Output the [x, y] coordinate of the center of the cell containing the given text.  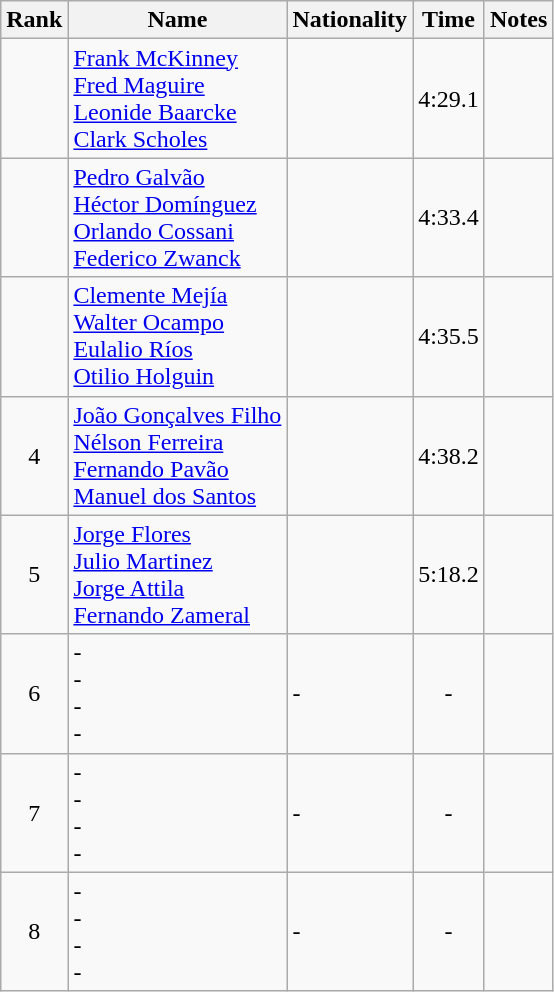
4:33.4 [449, 218]
João Gonçalves Filho Nélson Ferreira Fernando Pavão Manuel dos Santos [178, 456]
Name [178, 20]
Notes [518, 20]
7 [34, 812]
Frank McKinney Fred Maguire Leonide Baarcke Clark Scholes [178, 98]
Pedro Galvão Héctor Domínguez Orlando Cossani Federico Zwanck [178, 218]
Clemente Mejía Walter Ocampo Eulalio Ríos Otilio Holguin [178, 336]
5 [34, 574]
5:18.2 [449, 574]
Nationality [350, 20]
6 [34, 694]
Rank [34, 20]
4:29.1 [449, 98]
4:35.5 [449, 336]
8 [34, 932]
4:38.2 [449, 456]
Time [449, 20]
4 [34, 456]
Jorge Flores Julio Martinez Jorge Attila Fernando Zameral [178, 574]
